Extract the (X, Y) coordinate from the center of the cell holding the provided text.  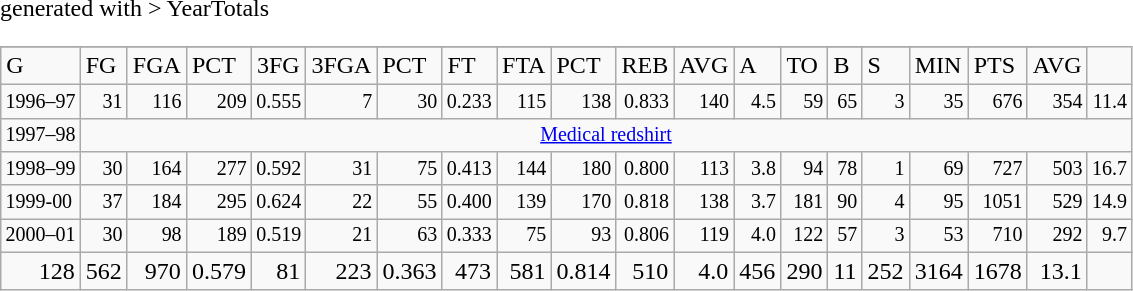
0.555 (278, 102)
0.579 (218, 271)
292 (1057, 236)
3.7 (758, 202)
184 (156, 202)
TO (804, 66)
1999-00 (40, 202)
170 (584, 202)
209 (218, 102)
562 (104, 271)
0.413 (469, 168)
14.9 (1109, 202)
115 (523, 102)
13.1 (1057, 271)
4.5 (758, 102)
139 (523, 202)
4 (886, 202)
1 (886, 168)
95 (938, 202)
290 (804, 271)
MIN (938, 66)
277 (218, 168)
128 (40, 271)
1997–98 (40, 134)
S (886, 66)
710 (998, 236)
37 (104, 202)
63 (410, 236)
354 (1057, 102)
0.333 (469, 236)
G (40, 66)
94 (804, 168)
FG (104, 66)
0.233 (469, 102)
529 (1057, 202)
122 (804, 236)
A (758, 66)
0.519 (278, 236)
3FG (278, 66)
59 (804, 102)
1678 (998, 271)
727 (998, 168)
140 (704, 102)
81 (278, 271)
144 (523, 168)
189 (218, 236)
581 (523, 271)
3164 (938, 271)
503 (1057, 168)
FT (469, 66)
510 (645, 271)
78 (845, 168)
FTA (523, 66)
0.624 (278, 202)
2000–01 (40, 236)
Medical redshirt (606, 134)
98 (156, 236)
PTS (998, 66)
0.818 (645, 202)
295 (218, 202)
FGA (156, 66)
180 (584, 168)
223 (342, 271)
119 (704, 236)
1996–97 (40, 102)
53 (938, 236)
164 (156, 168)
181 (804, 202)
473 (469, 271)
970 (156, 271)
22 (342, 202)
0.592 (278, 168)
0.814 (584, 271)
0.833 (645, 102)
1051 (998, 202)
35 (938, 102)
0.800 (645, 168)
0.400 (469, 202)
9.7 (1109, 236)
16.7 (1109, 168)
57 (845, 236)
0.363 (410, 271)
65 (845, 102)
55 (410, 202)
3FGA (342, 66)
7 (342, 102)
69 (938, 168)
11.4 (1109, 102)
456 (758, 271)
1998–99 (40, 168)
3.8 (758, 168)
116 (156, 102)
93 (584, 236)
21 (342, 236)
90 (845, 202)
113 (704, 168)
11 (845, 271)
0.806 (645, 236)
252 (886, 271)
REB (645, 66)
676 (998, 102)
B (845, 66)
